Identify which cell holds the provided text, then report its [x, y] central coordinate. 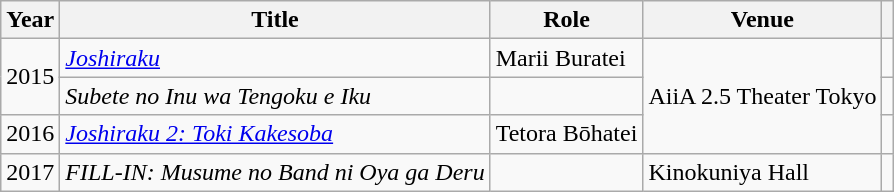
Role [566, 20]
Venue [762, 20]
AiiA 2.5 Theater Tokyo [762, 96]
2015 [30, 77]
FILL-IN: Musume no Band ni Oya ga Deru [275, 172]
Joshiraku 2: Toki Kakesoba [275, 134]
Marii Buratei [566, 58]
Joshiraku [275, 58]
2016 [30, 134]
Title [275, 20]
Year [30, 20]
Tetora Bōhatei [566, 134]
Subete no Inu wa Tengoku e Iku [275, 96]
Kinokuniya Hall [762, 172]
2017 [30, 172]
